Locate the cell with the specified text and output its (x, y) center coordinate. 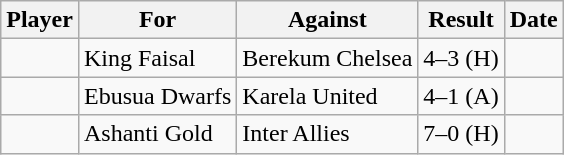
7–0 (H) (461, 134)
4–1 (A) (461, 96)
Date (534, 20)
Inter Allies (328, 134)
Berekum Chelsea (328, 58)
Ebusua Dwarfs (157, 96)
4–3 (H) (461, 58)
Karela United (328, 96)
Player (40, 20)
For (157, 20)
Ashanti Gold (157, 134)
King Faisal (157, 58)
Result (461, 20)
Against (328, 20)
